Pinpoint the cell where the given text exists, returning its (X, Y) midpoint coordinate. 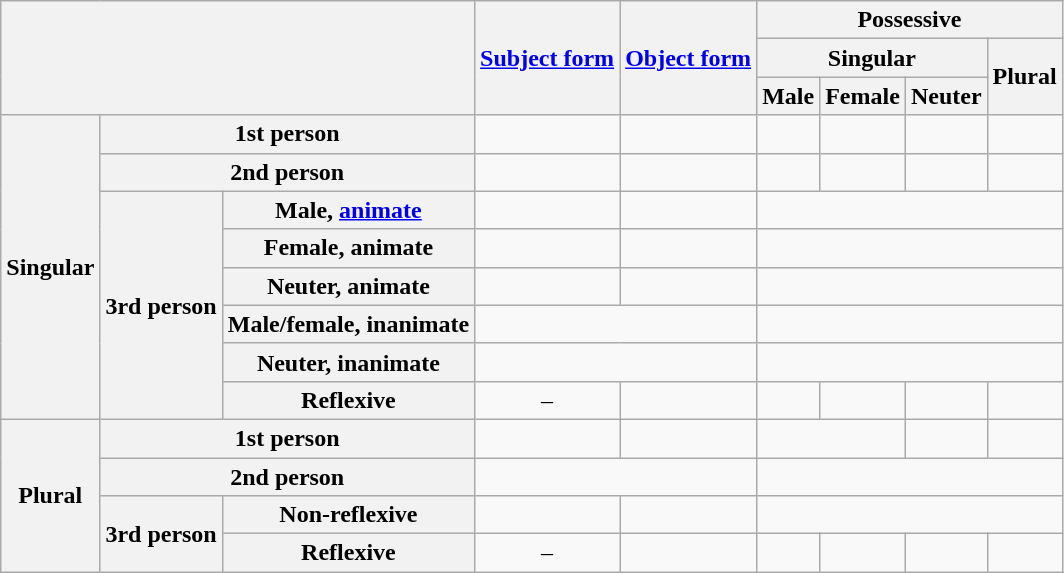
Female (863, 96)
Neuter (946, 96)
Neuter, animate (348, 286)
Non-reflexive (348, 515)
Male/female, inanimate (348, 324)
Male, animate (348, 210)
Neuter, inanimate (348, 362)
Possessive (910, 20)
Object form (688, 58)
Subject form (548, 58)
Male (788, 96)
Female, animate (348, 248)
